Determine the (x, y) coordinate at the center of the cell enclosing the given text.  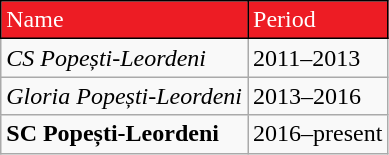
Name (124, 20)
2011–2013 (318, 58)
Period (318, 20)
Gloria Popești-Leordeni (124, 96)
CS Popești-Leordeni (124, 58)
2013–2016 (318, 96)
SC Popești-Leordeni (124, 134)
2016–present (318, 134)
